Identify which cell holds the provided text, then report its (x, y) central coordinate. 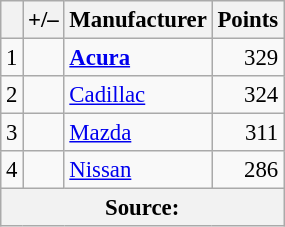
Cadillac (138, 95)
Nissan (138, 170)
Manufacturer (138, 20)
+/– (44, 20)
311 (248, 133)
329 (248, 58)
4 (12, 170)
324 (248, 95)
3 (12, 133)
2 (12, 95)
Mazda (138, 133)
Source: (142, 208)
286 (248, 170)
1 (12, 58)
Acura (138, 58)
Points (248, 20)
